Locate the cell with the specified text and output its [X, Y] center coordinate. 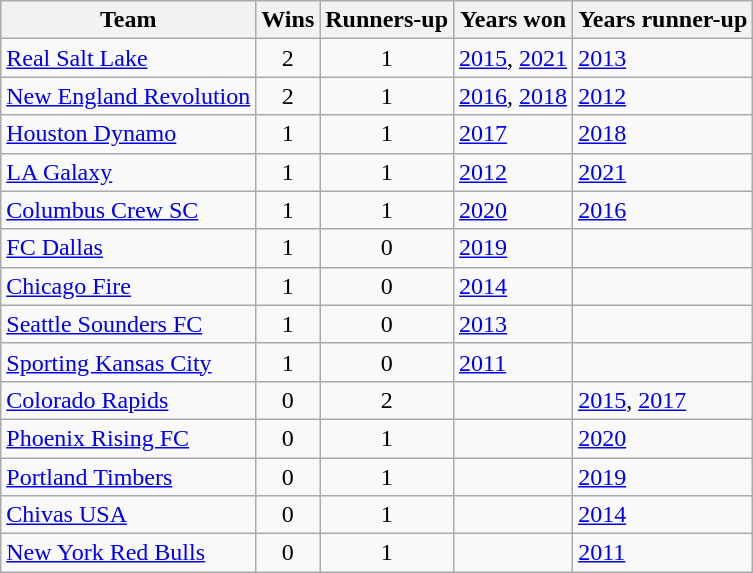
Chicago Fire [128, 286]
2015, 2017 [663, 400]
2016, 2018 [514, 96]
Years won [514, 20]
2021 [663, 172]
Years runner-up [663, 20]
Sporting Kansas City [128, 362]
Colorado Rapids [128, 400]
FC Dallas [128, 248]
Wins [288, 20]
Columbus Crew SC [128, 210]
Team [128, 20]
2018 [663, 134]
LA Galaxy [128, 172]
Phoenix Rising FC [128, 438]
2017 [514, 134]
Houston Dynamo [128, 134]
2016 [663, 210]
New England Revolution [128, 96]
2015, 2021 [514, 58]
Portland Timbers [128, 477]
Runners-up [387, 20]
New York Red Bulls [128, 553]
Chivas USA [128, 515]
Real Salt Lake [128, 58]
Seattle Sounders FC [128, 324]
